Provide the (x, y) coordinate of the cell's center where the given text is located.  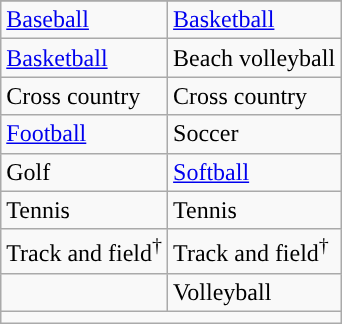
Baseball (84, 20)
Golf (84, 172)
Beach volleyball (254, 58)
Softball (254, 172)
Volleyball (254, 293)
Football (84, 134)
Soccer (254, 134)
